Detect which cell encompasses the target text, then output its (X, Y) center coordinate. 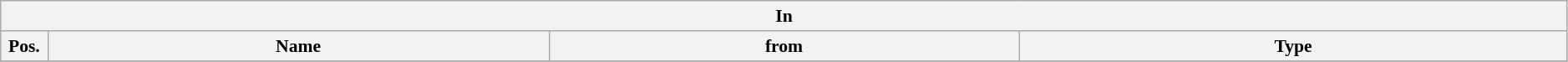
Type (1293, 46)
Name (298, 46)
Pos. (24, 46)
from (784, 46)
In (784, 16)
